Capture the cell that displays the provided text and extract its (x, y) central coordinate. 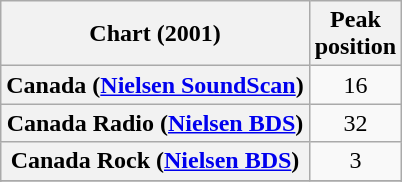
Peakposition (355, 34)
16 (355, 85)
3 (355, 161)
32 (355, 123)
Canada Radio (Nielsen BDS) (155, 123)
Chart (2001) (155, 34)
Canada Rock (Nielsen BDS) (155, 161)
Canada (Nielsen SoundScan) (155, 85)
